Scan for the cell matching the given text and deliver its (X, Y) coordinate at center. 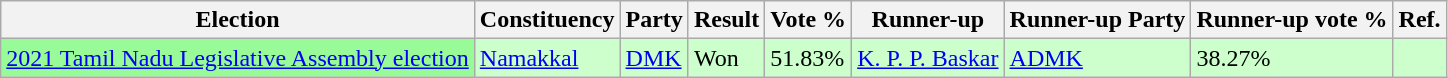
Result (726, 20)
Runner-up (928, 20)
Ref. (1420, 20)
K. P. P. Baskar (928, 58)
Vote % (808, 20)
Runner-up Party (1098, 20)
DMK (654, 58)
Won (726, 58)
38.27% (1292, 58)
51.83% (808, 58)
Constituency (547, 20)
Namakkal (547, 58)
Party (654, 20)
ADMK (1098, 58)
Runner-up vote % (1292, 20)
Election (238, 20)
2021 Tamil Nadu Legislative Assembly election (238, 58)
